Locate the cell with the specified text and output its (X, Y) center coordinate. 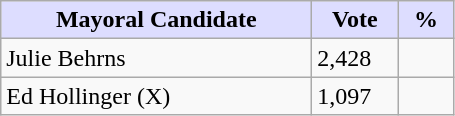
Mayoral Candidate (156, 20)
% (426, 20)
Ed Hollinger (X) (156, 96)
2,428 (355, 58)
Vote (355, 20)
1,097 (355, 96)
Julie Behrns (156, 58)
